Find where the given text appears and provide that cell's center as (X, Y) coordinate. 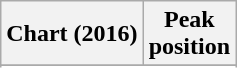
Peakposition (189, 34)
Chart (2016) (72, 34)
